Capture the cell that displays the provided text and extract its (X, Y) central coordinate. 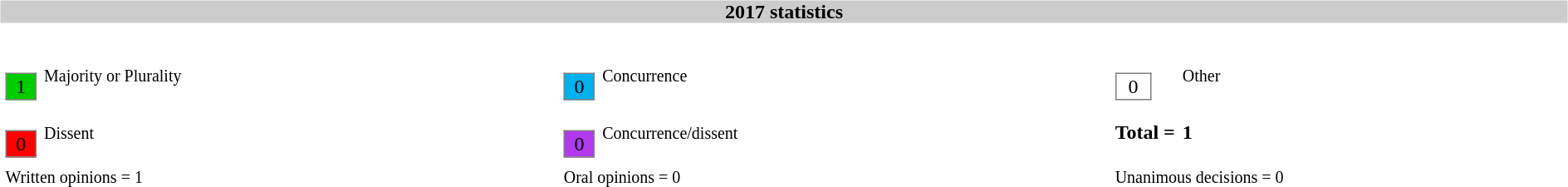
Concurrence/dissent (855, 132)
Concurrence (855, 76)
Total = (1145, 132)
Other (1373, 76)
2017 statistics (784, 12)
Dissent (301, 132)
Majority or Plurality (301, 76)
